Return the [X, Y] coordinate for the center point of the cell that contains the specified text.  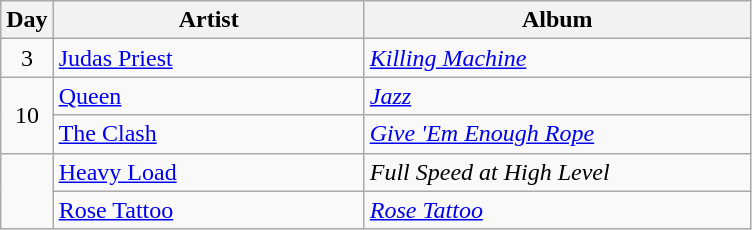
Queen [208, 96]
Killing Machine [557, 58]
Judas Priest [208, 58]
3 [27, 58]
Artist [208, 20]
10 [27, 115]
The Clash [208, 134]
Heavy Load [208, 172]
Full Speed at High Level [557, 172]
Give 'Em Enough Rope [557, 134]
Album [557, 20]
Day [27, 20]
Jazz [557, 96]
